Capture the cell that displays the provided text and extract its [x, y] central coordinate. 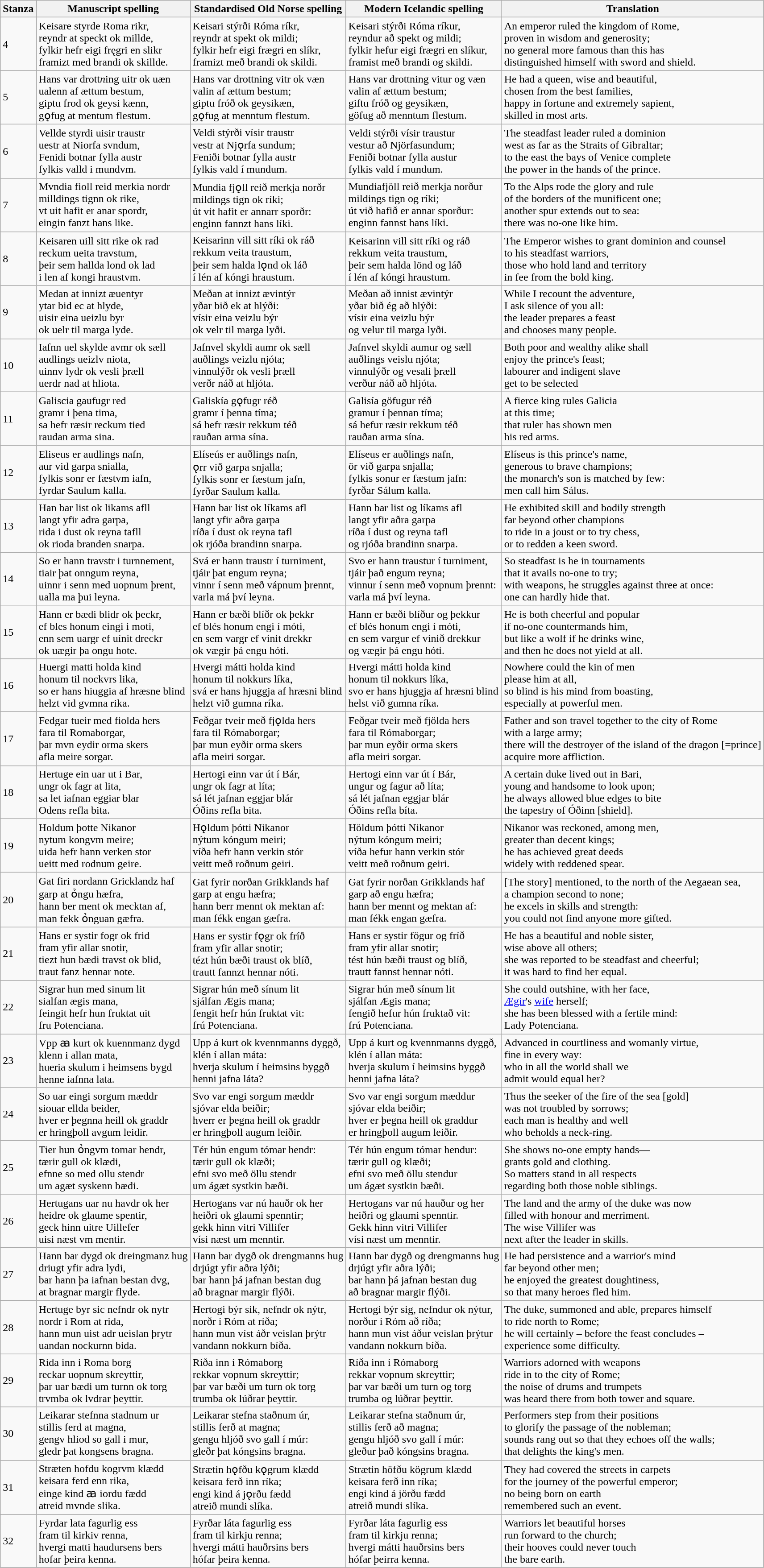
They had covered the streets in carpetsfor the journey of the powerful emperor;no being born on earthremembered such an event. [633, 1487]
The land and the army of the duke was nowfilled with honour and merriment.The wise Villifer wasnext after the leader in skills. [633, 1221]
18 [18, 792]
Warriors adorned with weaponsride in to the city of Rome;the noise of drums and trumpetswas heard there from both tower and square. [633, 1380]
Translation [633, 9]
5 [18, 97]
Veldi stýrði vísir trausturvestur að Njörfasundum;Feniði botnar fylla austurfylkis vald í mundum. [424, 151]
15 [18, 633]
Höldum þótti Nikanornýtum kóngum meiri;víða hefur hann verkin stórveitt með roðnum geiri. [424, 846]
Leikarar stefnna stadnum urstillis ferd at magna,gengv hliod so gall i mur,gledr þat kongsens bragna. [113, 1434]
Hans er systir fǫgr ok fríðfram yfir allar snotir;tézt hún bæði traust ok blíð,trautt fannzt hennar nóti. [268, 954]
Svo var engi sorgum mæddursjóvar elda beiðir;hver er þegna heill ok graddurer hringþoll augum leiðir. [424, 1114]
Keisarinn vill sitt ríki og ráðrekkum veita traustum,þeir sem halda lönd og láðí lén af kóngi hraustum. [424, 259]
Vpp ꜳ kurt ok kuennmanz dygdklenn i allan mata,hueria skulum i heimsens bygdhenne iafnna lata. [113, 1061]
She could outshine, with her face,Ægir's wife herself;she has been blessed with a fertile mind:Lady Potenciana. [633, 1007]
Hertogi einn var út í Bár,ungr ok fagr at líta;sá lét jafnan eggjar blárÓðins refla bita. [268, 792]
8 [18, 259]
Hans var drottning uitr ok uænualenn af ættum bestum,giptu frod ok geysi kænn,gǫfug at mentum flestum. [113, 97]
Iafnn uel skylde avmr ok sællaudlings ueizlv niota,uinnv lydr ok vesli þrælluerdr nad at hliota. [113, 365]
Jafnvel skyldi aumr ok sællauðlings veizlu njóta;vinnulýðr ok vesli þrællverðr náð at hljóta. [268, 365]
Hann bar list og líkams afllangt yfir aðra garparíða í dust og reyna taflog rjóða brandinn snarpa. [424, 525]
20 [18, 900]
Upp á kurt ok kvennmanns dyggð,klén í allan máta:hverja skulum í heimsins byggðhenni jafna láta? [268, 1061]
Upp á kurt og kvennmanns dyggð,klén í allan máta:hverja skulum í heimsins byggðhenni jafna láta? [424, 1061]
Huergi matti holda kindhonum til nockvrs lika,so er hans hiuggia af hræsne blindhelzt vid gvmna rika. [113, 685]
12 [18, 473]
Keisari stýrði Róma ríkr,reyndr at spekt ok mildi;fylkir hefr eigi frægri en slíkr,framizt með brandi ok skildi. [268, 44]
Keisarinn vill sitt ríki ok ráðrekkum veita traustum,þeir sem halda lǫnd ok láðí lén af kóngi hraustum. [268, 259]
Hertogi einn var út í Bár,ungur og fagur að líta;sá lét jafnan eggjar blárÓðins refla bíta. [424, 792]
Hvergi mátti holda kindhonum til nokkurs líka,svo er hans hjuggja af hræsni blindhelst við gumna ríka. [424, 685]
Hann er bædi blidr ok þeckr,ef bles honum eingi i moti,enn sem uargr ef uínit dreckrok uægir þa ongu hote. [113, 633]
Nowhere could the kin of menplease him at all,so blind is his mind from boasting,especially at powerful men. [633, 685]
Sigrar hun med sinum litsialfan ægis mana,feingit hefr hun fruktat uitfru Potenciana. [113, 1007]
22 [18, 1007]
Hans var drottning vitr ok vænvalin af ættum bestum;giptu fróð ok geysikæn,gǫfug at menntum flestum. [268, 97]
Modern Icelandic spelling [424, 9]
Fedgar tueir med fiolda hersfara til Romaborgar,þar mvn eydir orma skersafla meire sorgar. [113, 739]
Rida inn i Roma borgreckar uopnum skreyttir,þar uar bædi um turnn ok torgtrvmba ok lvdrar þeyttir. [113, 1380]
Fyrdar lata fagurlig essfram til kirkiv renna,hvergi matti haudursens bershofar þeira kenna. [113, 1541]
24 [18, 1114]
Mvndia fioll reid merkia nordrmilldings tignn ok rike,vt uit hafit er anar spordr,eingin fanzt hans like. [113, 205]
Svo var engi sorgum mæddrsjóvar elda beiðir;hverr er þegna heill ok graddrer hringþoll augum leiðir. [268, 1114]
19 [18, 846]
Standardised Old Norse spelling [268, 9]
Keisari stýrði Róma ríkur,reyndur að spekt og mildi;fylkir hefur eigi frægri en slíkur,framist með brandi og skildi. [424, 44]
17 [18, 739]
Galiscia gaufugr redgramr i þena tima,sa hefr ræsir reckum tiedraudan arma sina. [113, 418]
Vellde styrdi uisir traustruestr at Niorfa svndum,Fenidi botnar fylla austrfylkis valld i mundvm. [113, 151]
Hann er bæði blíðr ok þekkref blés honum engi í móti,en sem vargr ef vínit drekkrok vægir þá engu hóti. [268, 633]
He had a queen, wise and beautiful,chosen from the best families,happy in fortune and extremely sapient,skilled in most arts. [633, 97]
Leikarar stefna staðnum úr,stillis ferð að magna;gengu hljóð svo gall í múr:gleður það kóngsins bragna. [424, 1434]
29 [18, 1380]
Fyrðar láta fagurlig essfram til kirkju renna;hvergi mátti hauðrsins bershófar þeirra kenna. [424, 1541]
27 [18, 1274]
Warriors let beautiful horsesrun forward to the church;their hooves could never touchthe bare earth. [633, 1541]
Svo er hann traustur í turniment,tjáir það engum reyna;vinnur í senn með vopnum þrennt:varla má því leyna. [424, 579]
Tér hún engum tómar hendr:tærir gull ok klæði;efni svo með öllu stendrum ágæt systkin bæði. [268, 1168]
14 [18, 579]
Hans var drottning vitur og vænvalin af ættum bestum;giftu fróð og geysikæn,göfug að menntum flestum. [424, 97]
11 [18, 418]
Strætin hǫfðu kǫgrum klæddkeisara ferð inn ríka;engi kind á jǫrðu fæddatreið mundi slíka. [268, 1487]
Hertugans uar nu havdr ok herheidre ok glaume spentir,geck hinn uitre Uilleferuisi næst vm mentir. [113, 1221]
30 [18, 1434]
Tér hún engum tómar hendur:tærir gull og klæði;efni svo með öllu stendurum ágæt systkin bæði. [424, 1168]
Han bar list ok likams aflllangt yfir adra garpa,rida i dust ok reyna tafllok rioda branden snarpa. [113, 525]
Hertogi býr sig, nefndur ok nýtur,norður í Róm að ríða;hann mun víst áður veislan þrýturvandann nokkurn bíða. [424, 1328]
Fyrðar láta fagurlig essfram til kirkju renna;hvergi mátti hauðrsins bershófar þeira kenna. [268, 1541]
Hertogans var nú hauður og herheiðri og glaumi spenntir.Gekk hinn vitri Villifervísi næst um menntir. [424, 1221]
Elíseus er auðlings nafn,ör við garpa snjalla;fylkis sonur er fæstum jafn:fyrðar Sálum kalla. [424, 473]
Mundiafjöll reið merkja norðurmildings tign og ríki;út við hafið er annar sporður:enginn fannst hans líki. [424, 205]
He had persistence and a warrior's mindfar beyond other men;he enjoyed the greatest doughtiness,so that many heroes fled him. [633, 1274]
Thus the seeker of the fire of the sea [gold]was not troubled by sorrows;each man is healthy and wellwho beholds a neck-ring. [633, 1114]
Hann bar dygð ok drengmanns hugdrjúgt yfir aðra lýði;bar hann þá jafnan bestan dugað bragnar margir flýði. [268, 1274]
To the Alps rode the glory and ruleof the borders of the munificent one;another spur extends out to sea:there was no-one like him. [633, 205]
Nikanor was reckoned, among men,greater than decent kings;he has achieved great deedswidely with reddened spear. [633, 846]
Eliseus er audlings nafn,aur vid garpa snialla,fylkis sonr er fæstvm iafn,fyrdar Saulum kalla. [113, 473]
Sigrar hún með sínum litsjálfan Ægis mana;fengið hefur hún fruktað vit:frú Potenciana. [424, 1007]
Ríða inn í Rómaborgrekkar vopnum skreyttir;þar var bæði um turn og torgtrumba og lúðrar þeyttir. [424, 1380]
So uar eingi sorgum mæddrsiouar ellda beider,hver er þegnna heill ok graddrer hringþoll avgum leidir. [113, 1114]
Hann bar list ok líkams afllangt yfir aðra garparíða í dust ok reyna taflok rjóða brandinn snarpa. [268, 525]
Galiskía gǫfugr réðgramr í þenna tíma;sá hefr ræsir rekkum téðrauðan arma sína. [268, 418]
Elíseus is this prince's name,generous to brave champions;the monarch's son is matched by few:men call him Sálus. [633, 473]
Hǫldum þótti Nikanornýtum kóngum meiri;víða hefr hann verkin stórveitt með roðnum geiri. [268, 846]
Hann bar dygd ok dreingmanz hugdriugt yfir adra lydi,bar hann þa iafnan bestan dvg,at bragnar margir flyde. [113, 1274]
6 [18, 151]
23 [18, 1061]
He exhibited skill and bodily strengthfar beyond other championsto ride in a joust or to try chess,or to redden a keen sword. [633, 525]
Mundia fjǫll reið merkja norðrmildings tign ok ríki;út vit hafit er annarr sporðr:enginn fannzt hans líki. [268, 205]
The duke, summoned and able, prepares himselfto ride north to Rome;he will certainly – before the feast concludes –experience some difficulty. [633, 1328]
Svá er hann traustr í turniment,tjáir þat engum reyna;vinnr í senn með vápnum þrennt,varla má því leyna. [268, 579]
A certain duke lived out in Bari,young and handsome to look upon;he always allowed blue edges to bitethe tapestry of Óðinn [shield]. [633, 792]
So steadfast is he in tournamentsthat it avails no-one to try;with weapons, he struggles against three at once:one can hardly hide that. [633, 579]
Tier hun ỏngvm tomar hendr,tærir gull ok klædi,efnne so med ollu stendrum agæt syskenn bædi. [113, 1168]
Leikarar stefna staðnum úr,stillis ferð at magna;gengu hljóð svo gall í múr:gleðr þat kóngsins bragna. [268, 1434]
10 [18, 365]
Medan at innizt æuentyrytar bid ec at hlyde,uisir eina ueizlu byrok uelr til marga lyde. [113, 312]
Manuscript spelling [113, 9]
32 [18, 1541]
Hertuge ein uar ut i Bar,ungr ok fagr at lita,sa let iafnan eggiar blarOdens refla bita. [113, 792]
Gat fyrir norðan Grikklands hafgarp at engu hæfra;hann berr mennt ok mektan af:man fékk engan gæfra. [268, 900]
4 [18, 44]
Keisare styrde Roma rikr,reyndr at speckt ok millde,fylkir hefr eigi fręgri en slikrframizt med brandi ok skillde. [113, 44]
21 [18, 954]
7 [18, 205]
Galisía göfugur réðgramur í þennan tíma;sá hefur ræsir rekkum téðrauðan arma sína. [424, 418]
Stanza [18, 9]
Strætin höfðu kögrum klæddkeisara ferð inn ríka;engi kind á jörðu fæddatreið mundi slíka. [424, 1487]
Hann er bæði blíður og þekkuref blés honum engi í móti,en sem vargur ef vínið drekkurog vægir þá engu hóti. [424, 633]
Gat firi nordann Gricklandz hafgarp at ỏngu hæfra,hann ber ment ok mecktan af,man fekk ỏnguan gæfra. [113, 900]
Veldi stýrði vísir traustrvestr at Njǫrfa sundum;Feniði botnar fylla austrfylkis vald í mundum. [268, 151]
Keisaren uill sitt rike ok radreckum ueita travstum,þeir sem hallda lond ok ladi len af kongi hraustvm. [113, 259]
16 [18, 685]
Gat fyrir norðan Grikklands hafgarp að engu hæfra;hann ber mennt og mektan af:man fékk engan gæfra. [424, 900]
Both poor and wealthy alike shallenjoy the prince's feast;labourer and indigent slaveget to be selected [633, 365]
Hann bar dygð og drengmanns hugdrjúgt yfir aðra lýði;bar hann þá jafnan bestan dugað bragnar margir flýði. [424, 1274]
Feðgar tveir með fjölda hersfara til Rómaborgar;þar mun eyðir orma skersafla meiri sorgar. [424, 739]
Meðan að innist ævintýryðar bið ég að hlýði:vísir eina veizlu býrog velur til marga lyði. [424, 312]
He has a beautiful and noble sister,wise above all others;she was reported to be steadfast and cheerful;it was hard to find her equal. [633, 954]
Ríða inn í Rómaborgrekkar vopnum skreyttir;þar var bæði um turn ok torgtrumba ok lúðrar þeyttir. [268, 1380]
Advanced in courtliness and womanly virtue,fine in every way:who in all the world shall weadmit would equal her? [633, 1061]
While I recount the adventure,I ask silence of you all:the leader prepares a feastand chooses many people. [633, 312]
An emperor ruled the kingdom of Rome,proven in wisdom and generosity;no general more famous than this hasdistinguished himself with sword and shield. [633, 44]
Feðgar tveir með fjǫlda hersfara til Rómaborgar;þar mun eyðir orma skersafla meiri sorgar. [268, 739]
Holdum þotte Nikanornytum kongvm meire;uida hefr hann verken storueitt med rodnum geire. [113, 846]
31 [18, 1487]
26 [18, 1221]
She shows no-one empty hands—grants gold and clothing.So matters stand in all respectsregarding both those noble siblings. [633, 1168]
Elíseús er auðlings nafn,ǫrr við garpa snjalla;fylkis sonr er fæstum jafn,fyrðar Saulum kalla. [268, 473]
Hertuge byr sic nefndr ok nytrnordr i Rom at rida,hann mun uist adr ueislan þrytruandan nockurnn bida. [113, 1328]
Jafnvel skyldi aumur og sællauðlings veislu njóta;vinnulýðr og vesali þrællverður náð að hljóta. [424, 365]
9 [18, 312]
Hvergi mátti holda kindhonum til nokkurs líka,svá er hans hjuggja af hræsni blindhelzt við gumna ríka. [268, 685]
So er hann travstr i turnnement,tiair þat onngum reyna,uinnr i senn med uopnum þrent,ualla ma þui leyna. [113, 579]
Hertogi býr sik, nefndr ok nýtr,norðr í Róm at ríða;hann mun víst áðr veislan þrýtrvandann nokkurn bíða. [268, 1328]
13 [18, 525]
The Emperor wishes to grant dominion and counselto his steadfast warriors,those who hold land and territoryin fee from the bold king. [633, 259]
Hertogans var nú hauðr ok herheiðri ok glaumi spenntir;gekk hinn vitri Villifervísi næst um menntir. [268, 1221]
28 [18, 1328]
25 [18, 1168]
Sigrar hún með sínum litsjálfan Ægis mana;fengit hefr hún fruktat vit:frú Potenciana. [268, 1007]
Hans er systir fogr ok fridfram yfir allar snotir,tiezt hun bædi travst ok blid,traut fanz hennar note. [113, 954]
A fierce king rules Galiciaat this time;that ruler has shown menhis red arms. [633, 418]
Stræten hofdu kogrvm klæddkeisara ferd enn rika,einge kind ꜳ iordu fæddatreid mvnde slika. [113, 1487]
Hans er systir fögur og fríðfram yfir allar snotir;tést hún bæði traust og blíð,trautt fannst hennar nóti. [424, 954]
Meðan at innizt ævintýryðar bið ek at hlýði:vísir eina veizlu býrok velr til marga lyði. [268, 312]
He is both cheerful and popularif no-one countermands him,but like a wolf if he drinks wine,and then he does not yield at all. [633, 633]
